Return the [x, y] coordinate for the center point of the cell that contains the specified text.  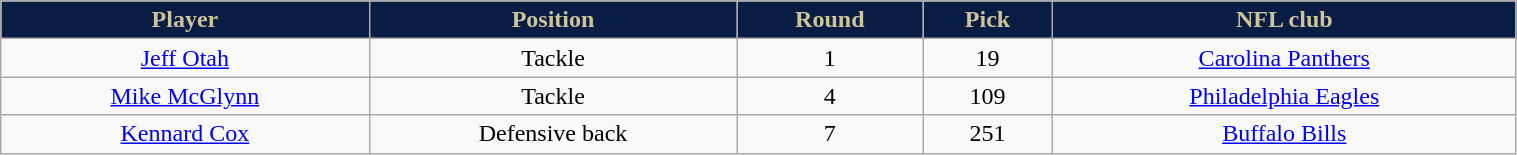
7 [830, 134]
109 [988, 96]
251 [988, 134]
19 [988, 58]
Carolina Panthers [1285, 58]
Player [185, 20]
Jeff Otah [185, 58]
NFL club [1285, 20]
Philadelphia Eagles [1285, 96]
Buffalo Bills [1285, 134]
1 [830, 58]
Position [553, 20]
4 [830, 96]
Mike McGlynn [185, 96]
Defensive back [553, 134]
Kennard Cox [185, 134]
Pick [988, 20]
Round [830, 20]
